Locate the cell with the specified text and output its (X, Y) center coordinate. 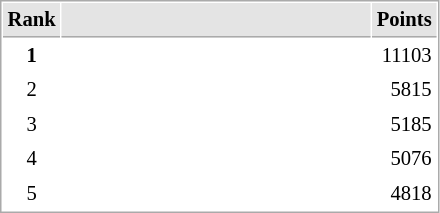
4 (32, 158)
2 (32, 90)
3 (32, 124)
5815 (404, 90)
5185 (404, 124)
4818 (404, 194)
Rank (32, 20)
5 (32, 194)
11103 (404, 56)
Points (404, 20)
5076 (404, 158)
1 (32, 56)
